Identify which cell holds the provided text, then report its [x, y] central coordinate. 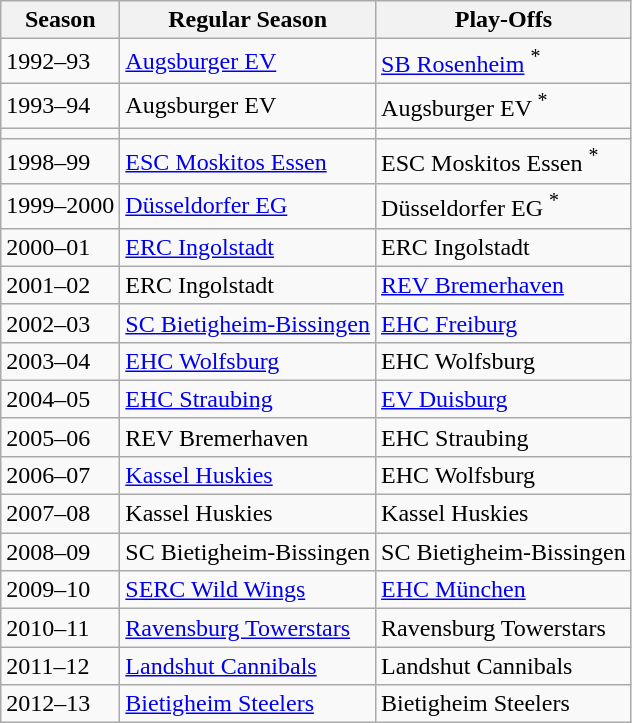
1993–94 [60, 106]
2001–02 [60, 285]
2005–06 [60, 437]
Regular Season [248, 20]
2008–09 [60, 552]
EHC Freiburg [504, 323]
ESC Moskitos Essen * [504, 162]
2012–13 [60, 704]
2002–03 [60, 323]
1999–2000 [60, 206]
SERC Wild Wings [248, 590]
2006–07 [60, 475]
2003–04 [60, 361]
EHC München [504, 590]
1998–99 [60, 162]
2007–08 [60, 514]
Düsseldorfer EG [248, 206]
2010–11 [60, 628]
SB Rosenheim * [504, 62]
Augsburger EV * [504, 106]
EV Duisburg [504, 399]
2011–12 [60, 666]
1992–93 [60, 62]
Season [60, 20]
2009–10 [60, 590]
2004–05 [60, 399]
Play-Offs [504, 20]
2000–01 [60, 247]
ESC Moskitos Essen [248, 162]
Düsseldorfer EG * [504, 206]
